Locate the cell with the specified text and output its (X, Y) center coordinate. 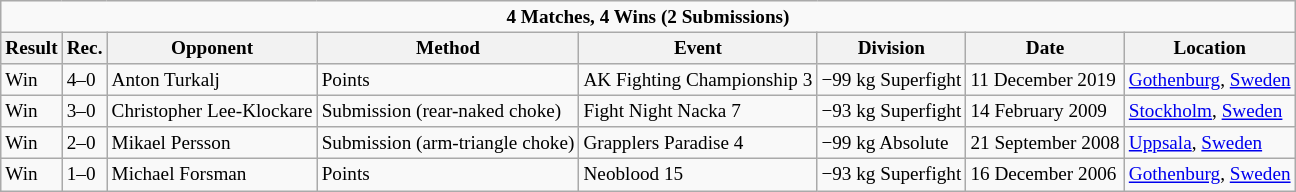
Christopher Lee-Klockare (212, 111)
Anton Turkalj (212, 80)
Michael Forsman (212, 175)
16 December 2006 (1045, 175)
Date (1045, 48)
Grapplers Paradise 4 (698, 143)
2–0 (84, 143)
4–0 (84, 80)
Fight Night Nacka 7 (698, 111)
Division (892, 48)
Neoblood 15 (698, 175)
11 December 2019 (1045, 80)
Mikael Persson (212, 143)
Submission (rear-naked choke) (448, 111)
1–0 (84, 175)
14 February 2009 (1045, 111)
−99 kg Absolute (892, 143)
Location (1210, 48)
Result (32, 48)
Event (698, 48)
Rec. (84, 48)
Stockholm, Sweden (1210, 111)
Uppsala, Sweden (1210, 143)
−99 kg Superfight (892, 80)
4 Matches, 4 Wins (2 Submissions) (648, 17)
AK Fighting Championship 3 (698, 80)
Method (448, 48)
21 September 2008 (1045, 143)
3–0 (84, 111)
Submission (arm-triangle choke) (448, 143)
Opponent (212, 48)
